Scan for the cell matching the given text and deliver its (x, y) coordinate at center. 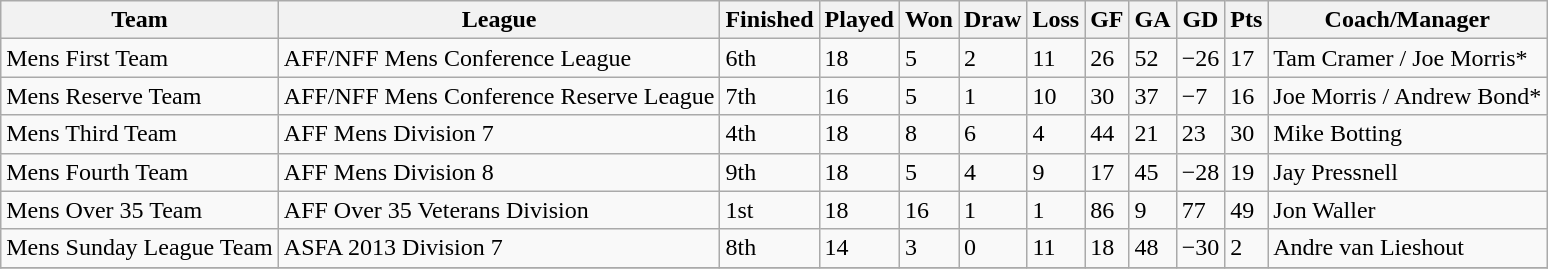
Jon Waller (1408, 210)
Won (928, 20)
37 (1152, 96)
21 (1152, 134)
Mens Over 35 Team (140, 210)
9th (770, 172)
Mike Botting (1408, 134)
Mens Sunday League Team (140, 248)
GA (1152, 20)
Mens Third Team (140, 134)
AFF Mens Division 7 (499, 134)
23 (1200, 134)
Mens Reserve Team (140, 96)
Played (859, 20)
Jay Pressnell (1408, 172)
8th (770, 248)
Draw (992, 20)
77 (1200, 210)
AFF Mens Division 8 (499, 172)
14 (859, 248)
GF (1107, 20)
Tam Cramer / Joe Morris* (1408, 58)
−7 (1200, 96)
ASFA 2013 Division 7 (499, 248)
1st (770, 210)
0 (992, 248)
26 (1107, 58)
45 (1152, 172)
−28 (1200, 172)
7th (770, 96)
10 (1056, 96)
86 (1107, 210)
GD (1200, 20)
Andre van Lieshout (1408, 248)
4th (770, 134)
AFF Over 35 Veterans Division (499, 210)
Pts (1246, 20)
Finished (770, 20)
Joe Morris / Andrew Bond* (1408, 96)
AFF/NFF Mens Conference League (499, 58)
Mens First Team (140, 58)
44 (1107, 134)
6th (770, 58)
League (499, 20)
−26 (1200, 58)
52 (1152, 58)
Loss (1056, 20)
48 (1152, 248)
−30 (1200, 248)
6 (992, 134)
3 (928, 248)
Coach/Manager (1408, 20)
8 (928, 134)
49 (1246, 210)
Mens Fourth Team (140, 172)
19 (1246, 172)
AFF/NFF Mens Conference Reserve League (499, 96)
Team (140, 20)
